Extract the (x, y) coordinate from the center of the cell holding the provided text.  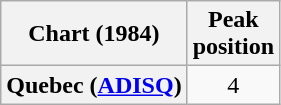
Chart (1984) (94, 34)
Quebec (ADISQ) (94, 85)
4 (233, 85)
Peakposition (233, 34)
